Find where the given text appears and provide that cell's center as (X, Y) coordinate. 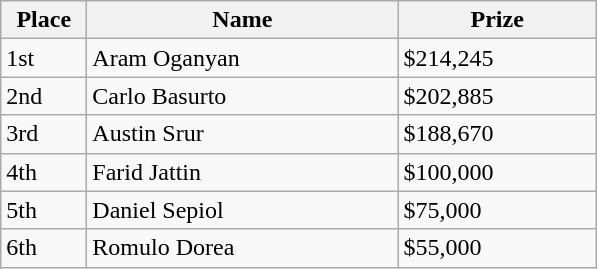
$100,000 (498, 172)
2nd (44, 96)
Austin Srur (242, 134)
Farid Jattin (242, 172)
$214,245 (498, 58)
5th (44, 210)
Romulo Dorea (242, 248)
$55,000 (498, 248)
$188,670 (498, 134)
6th (44, 248)
Place (44, 20)
3rd (44, 134)
4th (44, 172)
$202,885 (498, 96)
Name (242, 20)
Aram Oganyan (242, 58)
Carlo Basurto (242, 96)
$75,000 (498, 210)
1st (44, 58)
Prize (498, 20)
Daniel Sepiol (242, 210)
